Provide the (x, y) coordinate of the cell's center where the given text is located.  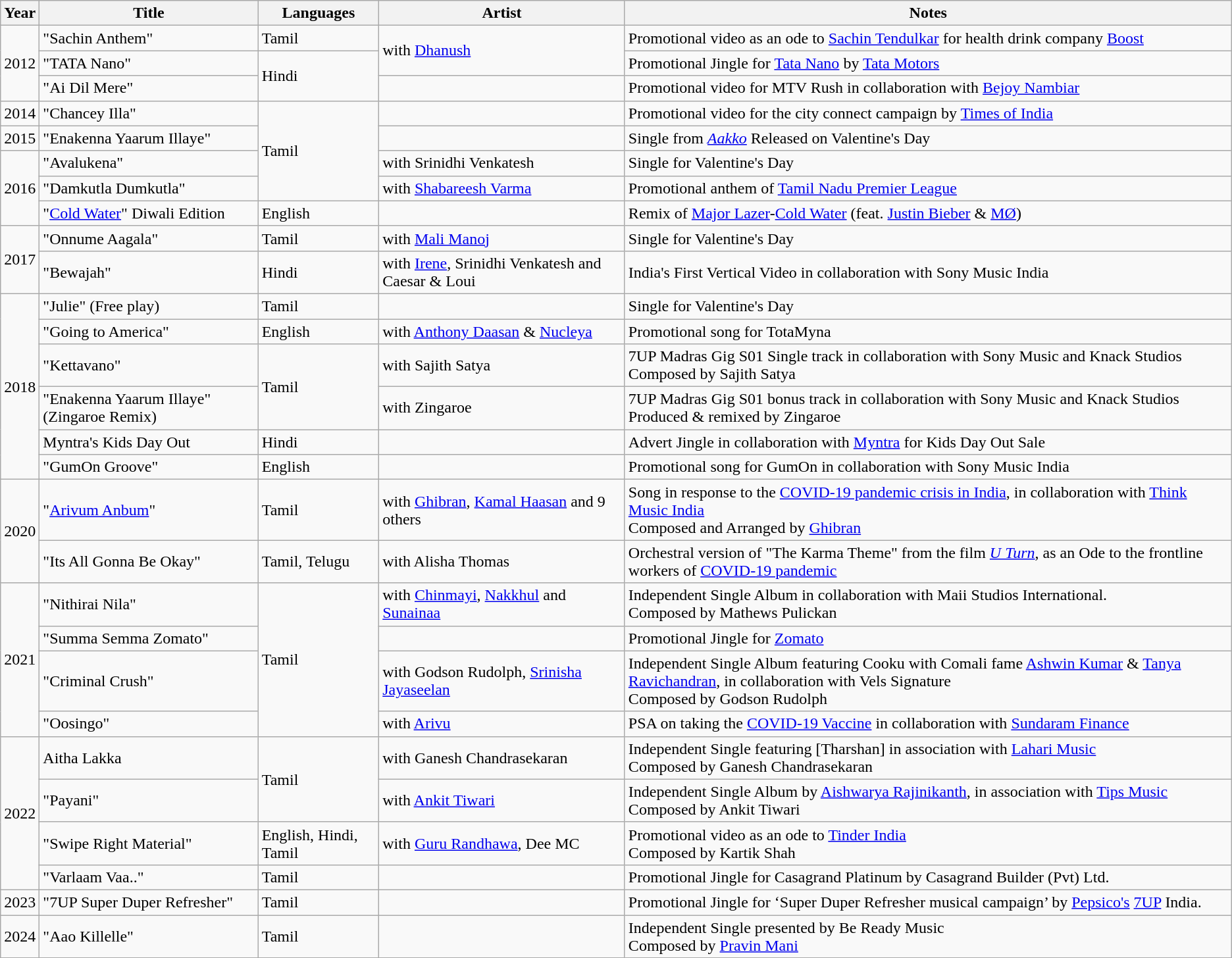
2012 (20, 63)
with Dhanush (502, 51)
Promotional video as an ode to Sachin Tendulkar for health drink company Boost (928, 38)
Promotional video as an ode to Tinder IndiaComposed by Kartik Shah (928, 844)
"Varlaam Vaa.." (149, 877)
with Guru Randhawa, Dee MC (502, 844)
with Srinidhi Venkatesh (502, 163)
"Aao Killelle" (149, 936)
English, Hindi, Tamil (319, 844)
"Cold Water" Diwali Edition (149, 213)
2020 (20, 532)
"Bewajah" (149, 272)
Year (20, 13)
Languages (319, 13)
"Payani" (149, 800)
Remix of Major Lazer-Cold Water (feat. Justin Bieber & MØ) (928, 213)
"Chancey Illa" (149, 113)
with Chinmayi, Nakkhul and Sunainaa (502, 604)
Song in response to the COVID-19 pandemic crisis in India, in collaboration with Think Music IndiaComposed and Arranged by Ghibran (928, 510)
"GumOn Groove" (149, 467)
with Sajith Satya (502, 366)
India's First Vertical Video in collaboration with Sony Music India (928, 272)
2017 (20, 259)
with Zingaroe (502, 408)
Promotional Jingle for ‘Super Duper Refresher musical campaign’ by Pepsico's 7UP India. (928, 902)
"Enakenna Yaarum Illaye" (149, 138)
2022 (20, 813)
with Ankit Tiwari (502, 800)
"Avalukena" (149, 163)
"Ai Dil Mere" (149, 88)
PSA on taking the COVID-19 Vaccine in collaboration with Sundaram Finance (928, 724)
"Onnume Aagala" (149, 238)
2024 (20, 936)
with Irene, Srinidhi Venkatesh and Caesar & Loui (502, 272)
"7UP Super Duper Refresher" (149, 902)
Notes (928, 13)
Title (149, 13)
Orchestral version of "The Karma Theme" from the film U Turn, as an Ode to the frontline workers of COVID-19 pandemic (928, 562)
Promotional Jingle for Zomato (928, 638)
"Arivum Anbum" (149, 510)
Promotional song for TotaMyna (928, 331)
with Ghibran, Kamal Haasan and 9 others (502, 510)
Tamil, Telugu (319, 562)
"Swipe Right Material" (149, 844)
Single from Aakko Released on Valentine's Day (928, 138)
with Alisha Thomas (502, 562)
2023 (20, 902)
Independent Single presented by Be Ready MusicComposed by Pravin Mani (928, 936)
"Going to America" (149, 331)
Independent Single Album in collaboration with Maii Studios International.Composed by Mathews Pulickan (928, 604)
Aitha Lakka (149, 758)
7UP Madras Gig S01 bonus track in collaboration with Sony Music and Knack StudiosProduced & remixed by Zingaroe (928, 408)
"TATA Nano" (149, 63)
Promotional video for the city connect campaign by Times of India (928, 113)
Promotional anthem of Tamil Nadu Premier League (928, 188)
2015 (20, 138)
with Godson Rudolph, Srinisha Jayaseelan (502, 681)
Promotional song for GumOn in collaboration with Sony Music India (928, 467)
with Shabareesh Varma (502, 188)
2014 (20, 113)
"Criminal Crush" (149, 681)
Promotional Jingle for Casagrand Platinum by Casagrand Builder (Pvt) Ltd. (928, 877)
2016 (20, 188)
Promotional video for MTV Rush in collaboration with Bejoy Nambiar (928, 88)
with Ganesh Chandrasekaran (502, 758)
7UP Madras Gig S01 Single track in collaboration with Sony Music and Knack StudiosComposed by Sajith Satya (928, 366)
2018 (20, 386)
2021 (20, 659)
"Its All Gonna Be Okay" (149, 562)
Promotional Jingle for Tata Nano by Tata Motors (928, 63)
Independent Single Album by Aishwarya Rajinikanth, in association with Tips MusicComposed by Ankit Tiwari (928, 800)
"Julie" (Free play) (149, 306)
"Sachin Anthem" (149, 38)
with Arivu (502, 724)
"Nithirai Nila" (149, 604)
"Oosingo" (149, 724)
Myntra's Kids Day Out (149, 442)
Independent Single featuring [Tharshan] in association with Lahari MusicComposed by Ganesh Chandrasekaran (928, 758)
Artist (502, 13)
with Mali Manoj (502, 238)
"Enakenna Yaarum Illaye" (Zingaroe Remix) (149, 408)
with Anthony Daasan & Nucleya (502, 331)
"Damkutla Dumkutla" (149, 188)
Advert Jingle in collaboration with Myntra for Kids Day Out Sale (928, 442)
"Summa Semma Zomato" (149, 638)
"Kettavano" (149, 366)
